Return [x, y] of the center of cell containing provided text 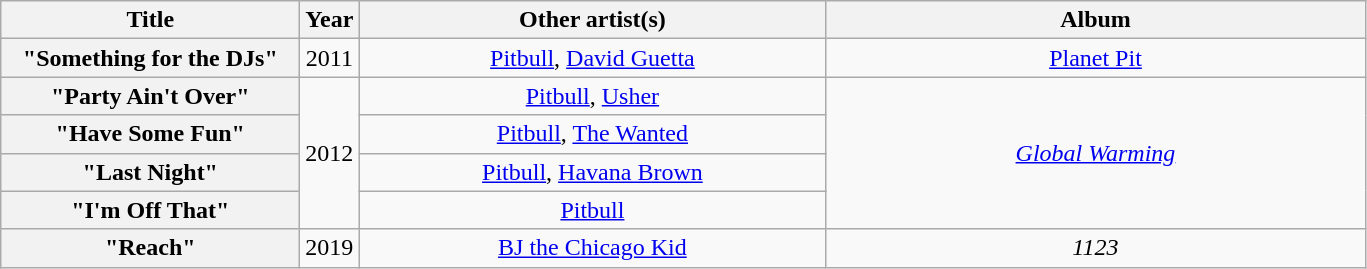
Global Warming [1096, 153]
Year [330, 20]
"I'm Off That" [150, 210]
Pitbull, Havana Brown [592, 172]
Other artist(s) [592, 20]
"Reach" [150, 248]
Pitbull, David Guetta [592, 58]
Pitbull, The Wanted [592, 134]
Title [150, 20]
"Have Some Fun" [150, 134]
Pitbull [592, 210]
Pitbull, Usher [592, 96]
"Something for the DJs" [150, 58]
1123 [1096, 248]
2011 [330, 58]
BJ the Chicago Kid [592, 248]
2019 [330, 248]
Planet Pit [1096, 58]
2012 [330, 153]
"Last Night" [150, 172]
"Party Ain't Over" [150, 96]
Album [1096, 20]
